Return [X, Y] of the center of cell containing provided text 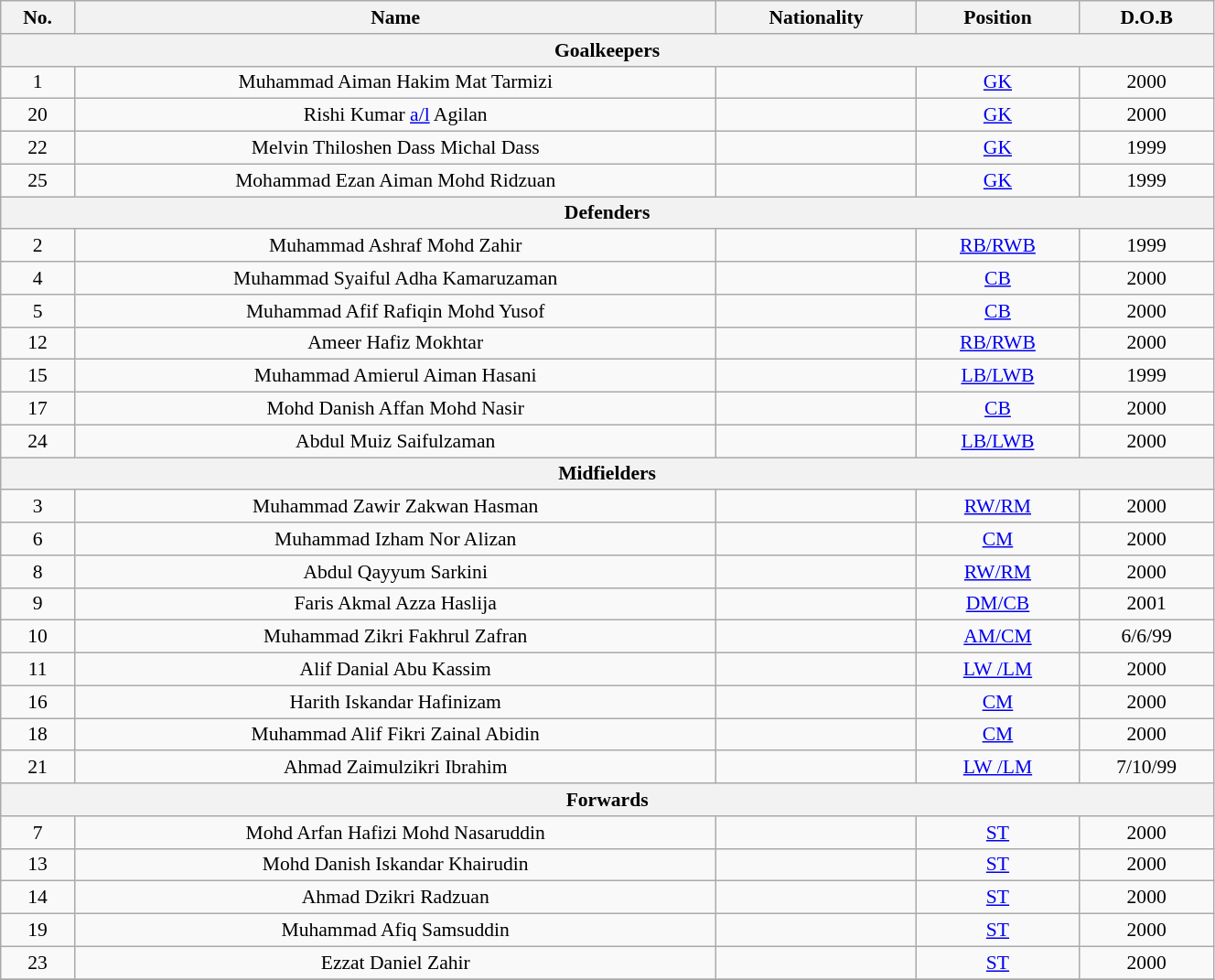
22 [38, 148]
Muhammad Aiman Hakim Mat Tarmizi [395, 82]
19 [38, 931]
21 [38, 768]
D.O.B [1147, 17]
Muhammad Syaiful Adha Kamaruzaman [395, 278]
Mohd Arfan Hafizi Mohd Nasaruddin [395, 833]
No. [38, 17]
Muhammad Amierul Aiman Hasani [395, 376]
3 [38, 507]
20 [38, 115]
Muhammad Zawir Zakwan Hasman [395, 507]
8 [38, 572]
2 [38, 246]
Muhammad Izham Nor Alizan [395, 539]
Faris Akmal Azza Haslija [395, 604]
Muhammad Zikri Fakhrul Zafran [395, 637]
Abdul Qayyum Sarkini [395, 572]
DM/CB [997, 604]
12 [38, 343]
Midfielders [607, 474]
14 [38, 898]
Ahmad Dzikri Radzuan [395, 898]
Ezzat Daniel Zahir [395, 963]
Rishi Kumar a/l Agilan [395, 115]
5 [38, 311]
17 [38, 409]
16 [38, 702]
10 [38, 637]
AM/CM [997, 637]
23 [38, 963]
6 [38, 539]
9 [38, 604]
Nationality [816, 17]
24 [38, 441]
6/6/99 [1147, 637]
Defenders [607, 213]
Mohd Danish Iskandar Khairudin [395, 865]
Muhammad Afiq Samsuddin [395, 931]
Melvin Thiloshen Dass Michal Dass [395, 148]
13 [38, 865]
7/10/99 [1147, 768]
18 [38, 735]
Muhammad Ashraf Mohd Zahir [395, 246]
2001 [1147, 604]
Abdul Muiz Saifulzaman [395, 441]
Forwards [607, 800]
1 [38, 82]
Mohammad Ezan Aiman Mohd Ridzuan [395, 180]
Muhammad Alif Fikri Zainal Abidin [395, 735]
Alif Danial Abu Kassim [395, 670]
7 [38, 833]
25 [38, 180]
Muhammad Afif Rafiqin Mohd Yusof [395, 311]
15 [38, 376]
11 [38, 670]
4 [38, 278]
Mohd Danish Affan Mohd Nasir [395, 409]
Name [395, 17]
Ahmad Zaimulzikri Ibrahim [395, 768]
Position [997, 17]
Harith Iskandar Hafinizam [395, 702]
Goalkeepers [607, 50]
Ameer Hafiz Mokhtar [395, 343]
